For the text-containing cell, return its midpoint in (X, Y) coordinate format. 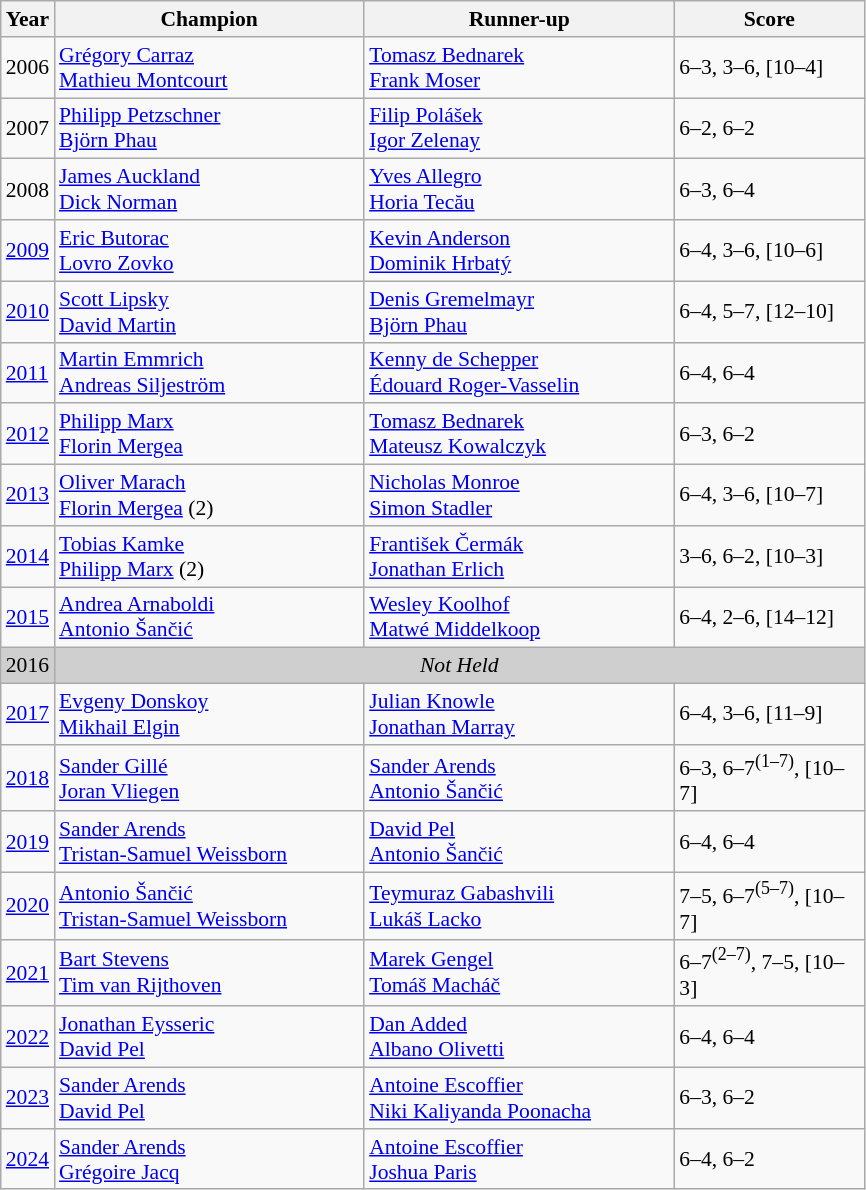
2006 (28, 68)
2019 (28, 842)
Oliver Marach Florin Mergea (2) (209, 496)
Eric Butorac Lovro Zovko (209, 250)
2012 (28, 434)
2020 (28, 906)
Philipp Petzschner Björn Phau (209, 128)
Year (28, 19)
Score (769, 19)
Yves Allegro Horia Tecău (519, 190)
Sander Arends Grégoire Jacq (209, 1160)
2021 (28, 974)
Antoine Escoffier Joshua Paris (519, 1160)
Sander Arends Tristan-Samuel Weissborn (209, 842)
František Čermák Jonathan Erlich (519, 556)
Jonathan Eysseric David Pel (209, 1036)
Kevin Anderson Dominik Hrbatý (519, 250)
2007 (28, 128)
6–4, 2–6, [14–12] (769, 618)
Sander Gillé Joran Vliegen (209, 778)
Tobias Kamke Philipp Marx (2) (209, 556)
Andrea Arnaboldi Antonio Šančić (209, 618)
Champion (209, 19)
Marek Gengel Tomáš Macháč (519, 974)
6–3, 3–6, [10–4] (769, 68)
Grégory Carraz Mathieu Montcourt (209, 68)
7–5, 6–7(5–7), [10–7] (769, 906)
2009 (28, 250)
6–4, 3–6, [11–9] (769, 714)
Antonio Šančić Tristan-Samuel Weissborn (209, 906)
2023 (28, 1098)
Julian Knowle Jonathan Marray (519, 714)
Wesley Koolhof Matwé Middelkoop (519, 618)
Not Held (459, 666)
6–4, 5–7, [12–10] (769, 312)
2022 (28, 1036)
Tomasz Bednarek Frank Moser (519, 68)
Philipp Marx Florin Mergea (209, 434)
2017 (28, 714)
2016 (28, 666)
6–4, 6–2 (769, 1160)
2015 (28, 618)
Scott Lipsky David Martin (209, 312)
Bart Stevens Tim van Rijthoven (209, 974)
Filip Polášek Igor Zelenay (519, 128)
Dan Added Albano Olivetti (519, 1036)
David Pel Antonio Šančić (519, 842)
James Auckland Dick Norman (209, 190)
6–7(2–7), 7–5, [10–3] (769, 974)
Martin Emmrich Andreas Siljeström (209, 372)
6–3, 6–7(1–7), [10–7] (769, 778)
6–3, 6–4 (769, 190)
6–2, 6–2 (769, 128)
6–4, 3–6, [10–7] (769, 496)
Sander Arends Antonio Šančić (519, 778)
Nicholas Monroe Simon Stadler (519, 496)
Kenny de Schepper Édouard Roger-Vasselin (519, 372)
2010 (28, 312)
6–4, 3–6, [10–6] (769, 250)
3–6, 6–2, [10–3] (769, 556)
2014 (28, 556)
Sander Arends David Pel (209, 1098)
2024 (28, 1160)
Denis Gremelmayr Björn Phau (519, 312)
Evgeny Donskoy Mikhail Elgin (209, 714)
2011 (28, 372)
Runner-up (519, 19)
Tomasz Bednarek Mateusz Kowalczyk (519, 434)
Teymuraz Gabashvili Lukáš Lacko (519, 906)
2013 (28, 496)
Antoine Escoffier Niki Kaliyanda Poonacha (519, 1098)
2018 (28, 778)
2008 (28, 190)
